Identify which cell holds the provided text, then report its [x, y] central coordinate. 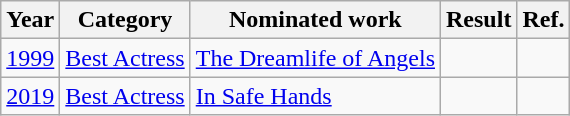
Result [479, 20]
Year [30, 20]
Nominated work [315, 20]
The Dreamlife of Angels [315, 58]
2019 [30, 96]
Category [125, 20]
Ref. [544, 20]
1999 [30, 58]
In Safe Hands [315, 96]
